Detect which cell encompasses the target text, then output its (x, y) center coordinate. 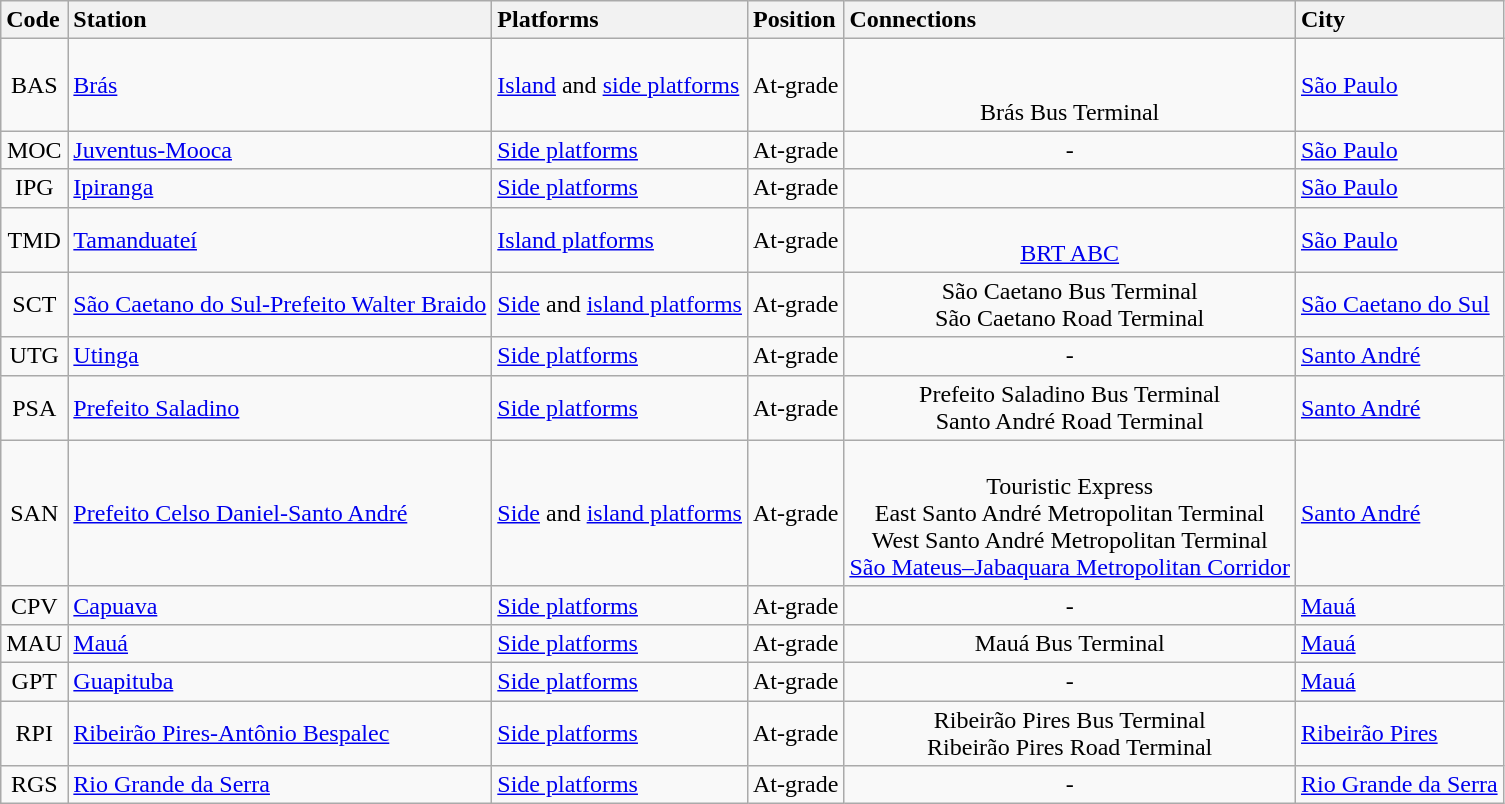
IPG (34, 188)
São Caetano do Sul (1399, 304)
Tamanduateí (280, 240)
SCT (34, 304)
Touristic Express East Santo André Metropolitan Terminal West Santo André Metropolitan Terminal São Mateus–Jabaquara Metropolitan Corridor (1070, 513)
Utinga (280, 356)
Station (280, 20)
Position (795, 20)
Brás Bus Terminal (1070, 85)
Ribeirão Pires (1399, 732)
Brás (280, 85)
Prefeito Saladino (280, 408)
Mauá Bus Terminal (1070, 643)
Prefeito Celso Daniel-Santo André (280, 513)
São Caetano Bus Terminal São Caetano Road Terminal (1070, 304)
MAU (34, 643)
Platforms (620, 20)
Juventus-Mooca (280, 150)
Code (34, 20)
UTG (34, 356)
SAN (34, 513)
CPV (34, 605)
Connections (1070, 20)
GPT (34, 681)
RPI (34, 732)
BRT ABC (1070, 240)
RGS (34, 785)
Capuava (280, 605)
MOC (34, 150)
Guapituba (280, 681)
Ribeirão Pires Bus Terminal Ribeirão Pires Road Terminal (1070, 732)
TMD (34, 240)
Ipiranga (280, 188)
Island and side platforms (620, 85)
City (1399, 20)
PSA (34, 408)
Ribeirão Pires-Antônio Bespalec (280, 732)
Prefeito Saladino Bus Terminal Santo André Road Terminal (1070, 408)
São Caetano do Sul-Prefeito Walter Braido (280, 304)
Island platforms (620, 240)
BAS (34, 85)
